Capture the cell that displays the provided text and extract its (X, Y) central coordinate. 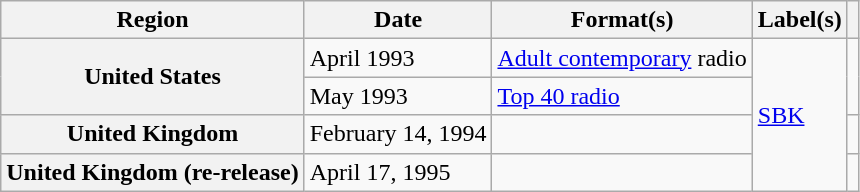
Label(s) (800, 20)
April 17, 1995 (398, 172)
United Kingdom (152, 134)
May 1993 (398, 96)
Date (398, 20)
Format(s) (622, 20)
Adult contemporary radio (622, 58)
SBK (800, 115)
February 14, 1994 (398, 134)
Top 40 radio (622, 96)
April 1993 (398, 58)
United States (152, 77)
Region (152, 20)
United Kingdom (re-release) (152, 172)
